Return the [x, y] coordinate for the center point of the cell that contains the specified text.  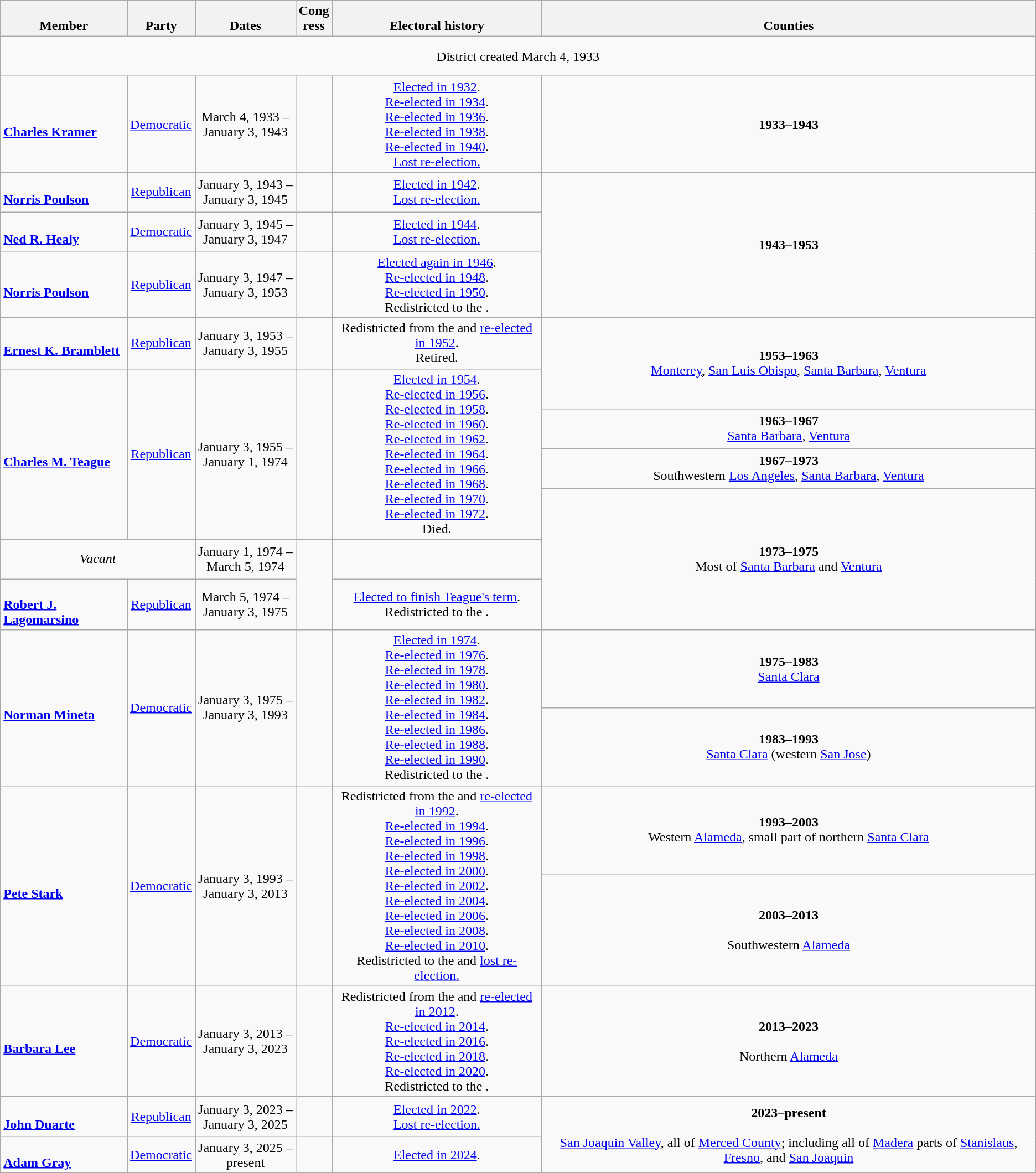
March 5, 1974 –January 3, 1975 [246, 604]
January 3, 1955 –January 1, 1974 [246, 454]
Redistricted from the and re-elected in 2012.Re-elected in 2014.Re-elected in 2016.Re-elected in 2018.Re-elected in 2020.Redistricted to the . [437, 1041]
2003–2013Southwestern Alameda [789, 930]
Party [162, 19]
1943–1953 [789, 245]
1933–1943 [789, 124]
1993–2003Western Alameda, small part of northern Santa Clara [789, 829]
Member [64, 19]
January 3, 1947 –January 3, 1953 [246, 285]
Elected in 1944.Lost re-election. [437, 232]
1983–1993Santa Clara (western San Jose) [789, 747]
Norman Mineta [64, 707]
Elected in 2022.Lost re-election. [437, 1117]
January 3, 1993 –January 3, 2013 [246, 886]
2023–presentSan Joaquin Valley, all of Merced County; including all of Madera parts of Stanislaus, Fresno, and San Joaquin [789, 1135]
Redistricted from the and re-elected in 1952.Retired. [437, 343]
Charles Kramer [64, 124]
Elected in 1932.Re-elected in 1934.Re-elected in 1936.Re-elected in 1938.Re-elected in 1940.Lost re-election. [437, 124]
Elected in 1942.Lost re-election. [437, 192]
1953–1963Monterey, San Luis Obispo, Santa Barbara, Ventura [789, 363]
John Duarte [64, 1117]
Vacant [98, 559]
January 3, 1975 –January 3, 1993 [246, 707]
January 3, 2013 –January 3, 2023 [246, 1041]
1967–1973Southwestern Los Angeles, Santa Barbara, Ventura [789, 468]
Ned R. Healy [64, 232]
January 3, 1943 –January 3, 1945 [246, 192]
Charles M. Teague [64, 454]
January 3, 2025 –present [246, 1155]
January 3, 1945 –January 3, 1947 [246, 232]
Elected again in 1946.Re-elected in 1948.Re-elected in 1950.Redistricted to the . [437, 285]
Ernest K. Bramblett [64, 343]
Counties [789, 19]
Electoral history [437, 19]
District created March 4, 1933 [518, 56]
Elected in 2024. [437, 1155]
January 3, 1953 –January 3, 1955 [246, 343]
Elected to finish Teague's term.Redistricted to the . [437, 604]
Congress [314, 19]
Robert J. Lagomarsino [64, 604]
January 1, 1974 –March 5, 1974 [246, 559]
Barbara Lee [64, 1041]
March 4, 1933 –January 3, 1943 [246, 124]
2013–2023Northern Alameda [789, 1041]
1975–1983Santa Clara [789, 669]
1973–1975Most of Santa Barbara and Ventura [789, 559]
Pete Stark [64, 886]
Dates [246, 19]
January 3, 2023 –January 3, 2025 [246, 1117]
Adam Gray [64, 1155]
1963–1967Santa Barbara, Ventura [789, 428]
